For the text-containing cell, return its midpoint in [X, Y] coordinate format. 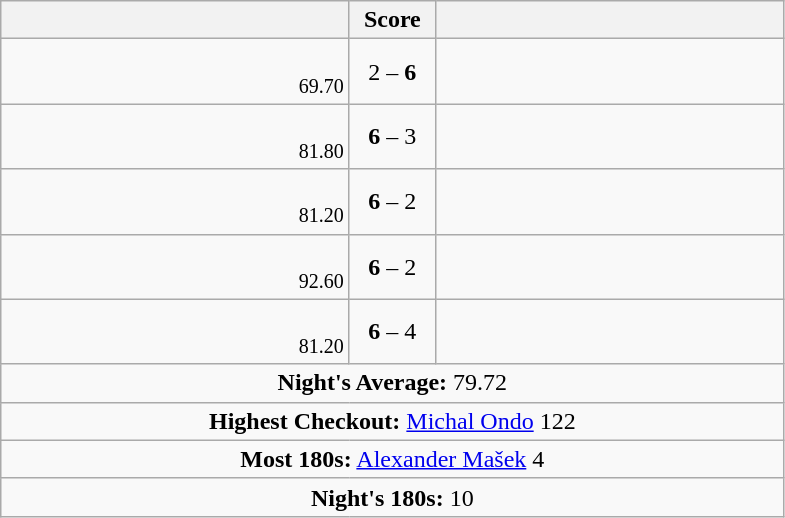
Score [392, 20]
81.80 [176, 136]
Night's 180s: 10 [392, 497]
Most 180s: Alexander Mašek 4 [392, 459]
69.70 [176, 72]
Highest Checkout: Michal Ondo 122 [392, 421]
2 – 6 [392, 72]
6 – 4 [392, 332]
6 – 3 [392, 136]
92.60 [176, 266]
Night's Average: 79.72 [392, 383]
